Scan for the cell matching the given text and deliver its [x, y] coordinate at center. 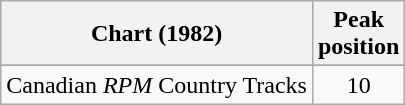
Canadian RPM Country Tracks [157, 85]
Peakposition [358, 34]
Chart (1982) [157, 34]
10 [358, 85]
